Search for the cell housing the specified text and yield its [x, y] center coordinate. 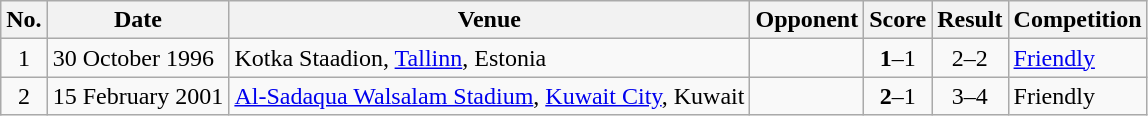
No. [24, 20]
Venue [490, 20]
Date [138, 20]
Result [970, 20]
2 [24, 96]
2–2 [970, 58]
Opponent [807, 20]
2–1 [898, 96]
Score [898, 20]
1–1 [898, 58]
1 [24, 58]
15 February 2001 [138, 96]
Kotka Staadion, Tallinn, Estonia [490, 58]
30 October 1996 [138, 58]
Competition [1078, 20]
Al-Sadaqua Walsalam Stadium, Kuwait City, Kuwait [490, 96]
3–4 [970, 96]
